Locate the cell with the specified text and output its [x, y] center coordinate. 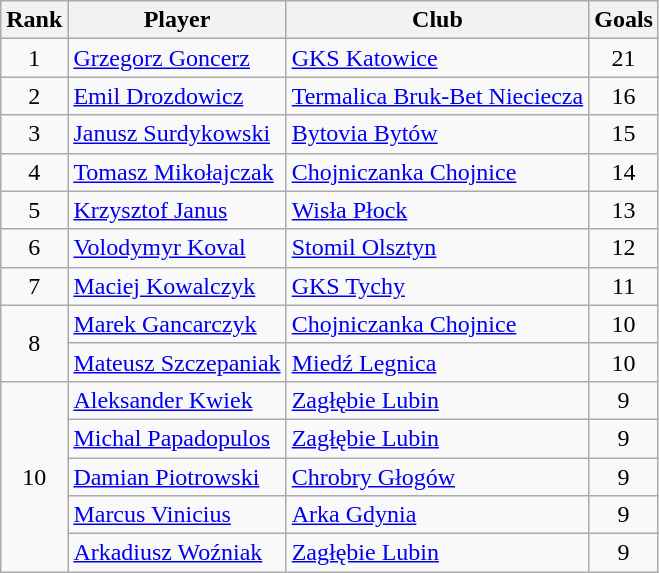
GKS Katowice [438, 58]
Arkadiusz Woźniak [177, 553]
Termalica Bruk-Bet Nieciecza [438, 96]
Michal Papadopulos [177, 438]
Maciej Kowalczyk [177, 286]
Damian Piotrowski [177, 477]
12 [624, 248]
Chrobry Głogów [438, 477]
7 [34, 286]
Aleksander Kwiek [177, 400]
8 [34, 343]
21 [624, 58]
6 [34, 248]
Janusz Surdykowski [177, 134]
Emil Drozdowicz [177, 96]
14 [624, 172]
Player [177, 20]
Mateusz Szczepaniak [177, 362]
4 [34, 172]
Marek Gancarczyk [177, 324]
13 [624, 210]
15 [624, 134]
Club [438, 20]
Volodymyr Koval [177, 248]
Grzegorz Goncerz [177, 58]
2 [34, 96]
Goals [624, 20]
Stomil Olsztyn [438, 248]
1 [34, 58]
Krzysztof Janus [177, 210]
5 [34, 210]
Rank [34, 20]
Miedź Legnica [438, 362]
11 [624, 286]
3 [34, 134]
16 [624, 96]
Wisła Płock [438, 210]
GKS Tychy [438, 286]
Marcus Vinicius [177, 515]
Tomasz Mikołajczak [177, 172]
Arka Gdynia [438, 515]
Bytovia Bytów [438, 134]
